Output the [X, Y] coordinate of the center of the cell containing the given text.  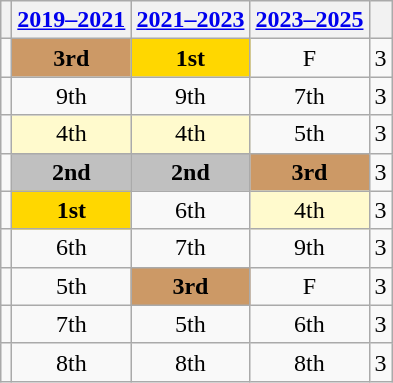
2021–2023 [190, 20]
2023–2025 [310, 20]
2019–2021 [72, 20]
